Find where the given text appears and provide that cell's center as [X, Y] coordinate. 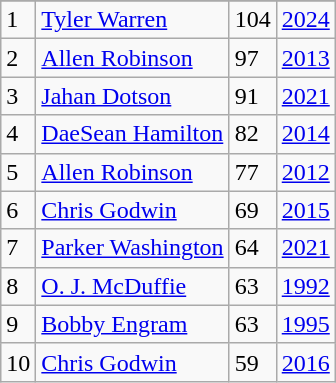
Jahan Dotson [132, 96]
4 [18, 134]
O. J. McDuffie [132, 286]
7 [18, 248]
82 [252, 134]
1995 [306, 324]
Parker Washington [132, 248]
2014 [306, 134]
Bobby Engram [132, 324]
1992 [306, 286]
6 [18, 210]
Tyler Warren [132, 20]
2015 [306, 210]
10 [18, 362]
2016 [306, 362]
5 [18, 172]
2 [18, 58]
97 [252, 58]
8 [18, 286]
9 [18, 324]
1 [18, 20]
104 [252, 20]
59 [252, 362]
77 [252, 172]
69 [252, 210]
2012 [306, 172]
2024 [306, 20]
DaeSean Hamilton [132, 134]
64 [252, 248]
3 [18, 96]
91 [252, 96]
2013 [306, 58]
